Pinpoint the cell where the given text exists, returning its (X, Y) midpoint coordinate. 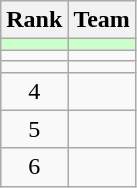
5 (34, 129)
4 (34, 91)
6 (34, 167)
Team (102, 20)
Rank (34, 20)
